Search for the cell housing the specified text and yield its [x, y] center coordinate. 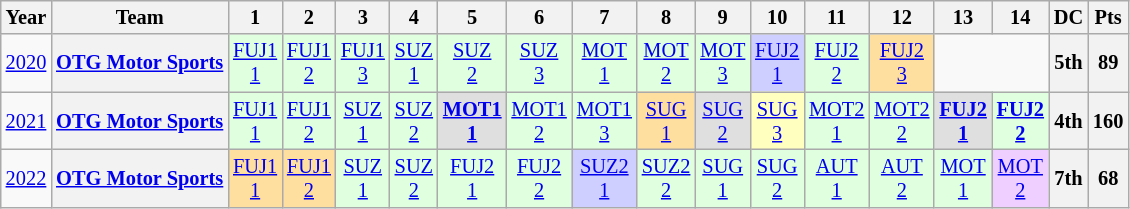
89 [1108, 63]
AUT1 [836, 178]
MOT12 [538, 121]
4th [1068, 121]
14 [1020, 17]
13 [962, 17]
1 [255, 17]
3 [363, 17]
8 [666, 17]
5th [1068, 63]
11 [836, 17]
SUG3 [777, 121]
10 [777, 17]
MOT22 [902, 121]
2 [309, 17]
Team [140, 17]
FUJ23 [902, 63]
68 [1108, 178]
2022 [26, 178]
2021 [26, 121]
7th [1068, 178]
2020 [26, 63]
6 [538, 17]
DC [1068, 17]
SUZ21 [604, 178]
MOT21 [836, 121]
Year [26, 17]
SUZ22 [666, 178]
160 [1108, 121]
MOT13 [604, 121]
9 [722, 17]
12 [902, 17]
7 [604, 17]
4 [414, 17]
SUZ3 [538, 63]
AUT2 [902, 178]
5 [472, 17]
FUJ13 [363, 63]
Pts [1108, 17]
MOT3 [722, 63]
MOT11 [472, 121]
